Output the [x, y] coordinate of the center of the cell containing the given text.  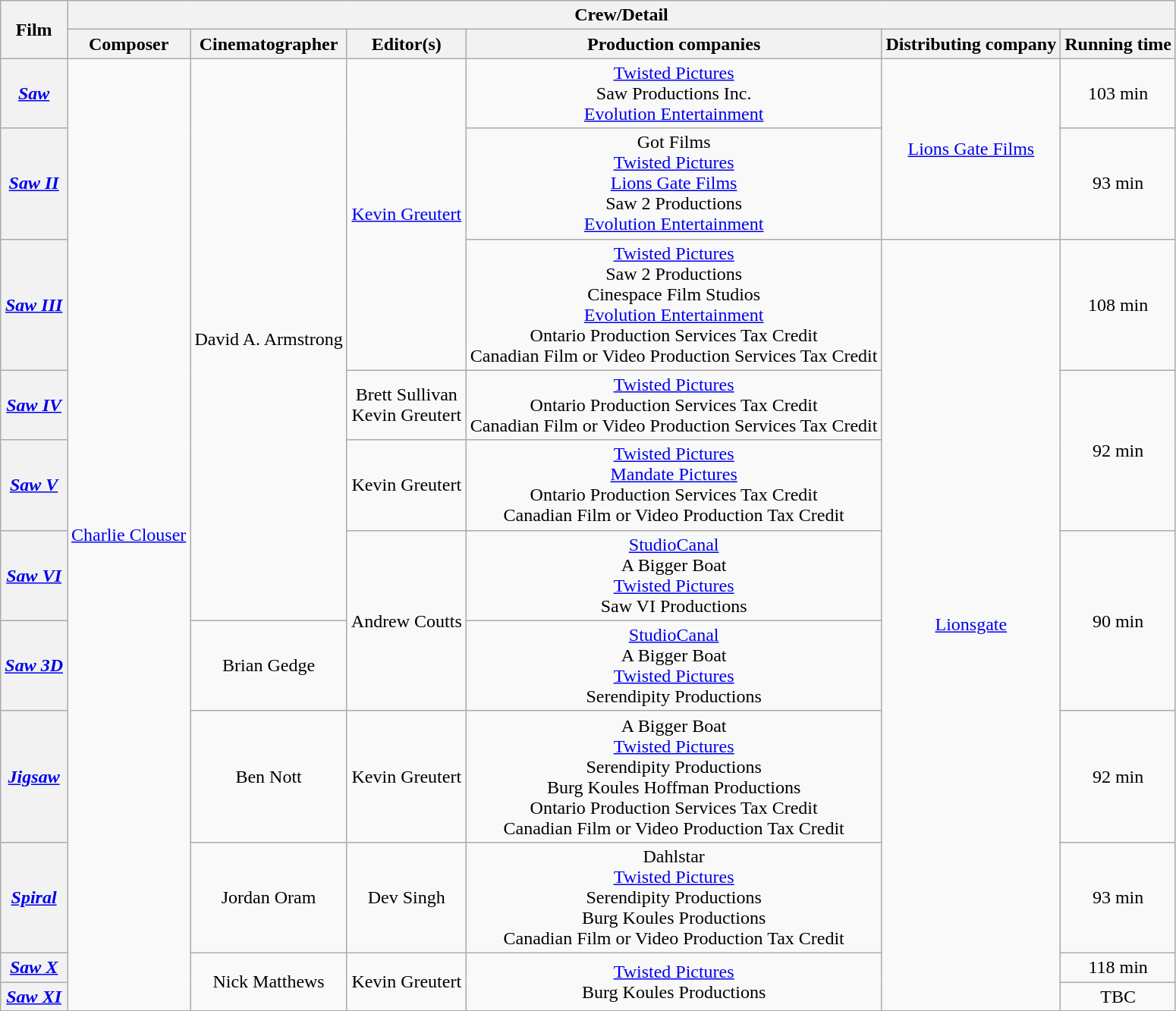
Dev Singh [407, 897]
DahlstarTwisted PicturesSerendipity ProductionsBurg Koules ProductionsCanadian Film or Video Production Tax Credit [674, 897]
Spiral [34, 897]
Production companies [674, 44]
Nick Matthews [269, 981]
Saw II [34, 184]
Twisted PicturesBurg Koules Productions [674, 981]
Composer [128, 44]
Distributing company [971, 44]
Film [34, 30]
Editor(s) [407, 44]
Twisted PicturesSaw Productions Inc.Evolution Entertainment [674, 93]
Lionsgate [971, 625]
Brian Gedge [269, 666]
David A. Armstrong [269, 340]
Saw XI [34, 996]
Got FilmsTwisted PicturesLions Gate FilmsSaw 2 ProductionsEvolution Entertainment [674, 184]
Charlie Clouser [128, 535]
Twisted PicturesMandate PicturesOntario Production Services Tax CreditCanadian Film or Video Production Tax Credit [674, 485]
Saw X [34, 967]
Andrew Coutts [407, 620]
103 min [1118, 93]
Lions Gate Films [971, 149]
TBC [1118, 996]
StudioCanalA Bigger BoatTwisted PicturesSaw VI Productions [674, 575]
Jordan Oram [269, 897]
Running time [1118, 44]
Saw VI [34, 575]
Saw IV [34, 405]
90 min [1118, 620]
108 min [1118, 305]
Brett SullivanKevin Greutert [407, 405]
Crew/Detail [621, 15]
118 min [1118, 967]
Jigsaw [34, 777]
Cinematographer [269, 44]
Ben Nott [269, 777]
StudioCanalA Bigger BoatTwisted PicturesSerendipity Productions [674, 666]
Saw 3D [34, 666]
Twisted PicturesOntario Production Services Tax CreditCanadian Film or Video Production Services Tax Credit [674, 405]
Saw V [34, 485]
Saw [34, 93]
Saw III [34, 305]
